Return the [x, y] coordinate for the center point of the cell that contains the specified text.  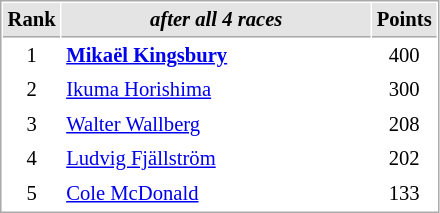
1 [32, 56]
202 [404, 158]
after all 4 races [216, 20]
4 [32, 158]
208 [404, 124]
300 [404, 90]
Walter Wallberg [216, 124]
Points [404, 20]
Ludvig Fjällström [216, 158]
5 [32, 194]
133 [404, 194]
Ikuma Horishima [216, 90]
3 [32, 124]
Cole McDonald [216, 194]
400 [404, 56]
Rank [32, 20]
2 [32, 90]
Mikaël Kingsbury [216, 56]
